Determine the (x, y) coordinate at the center of the cell enclosing the given text.  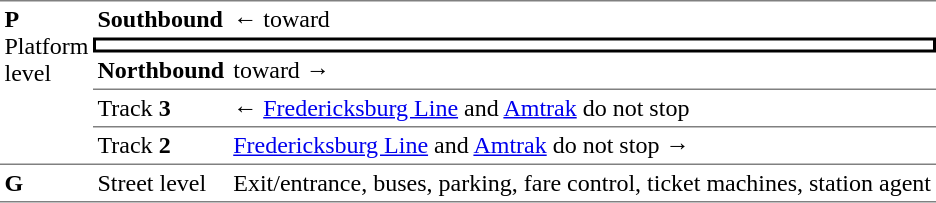
Track 2 (161, 147)
← Fredericksburg Line and Amtrak do not stop (582, 109)
← toward (582, 19)
Southbound (161, 19)
G (46, 184)
PPlatform level (46, 82)
Street level (161, 184)
Exit/entrance, buses, parking, fare control, ticket machines, station agent (582, 184)
toward → (582, 71)
Northbound (161, 71)
Fredericksburg Line and Amtrak do not stop → (582, 147)
Track 3 (161, 109)
